Find where the given text appears and provide that cell's center as [X, Y] coordinate. 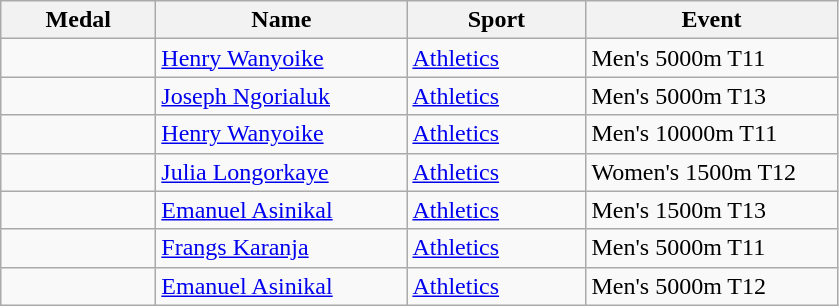
Joseph Ngorialuk [282, 96]
Sport [496, 20]
Men's 5000m T12 [712, 286]
Event [712, 20]
Women's 1500m T12 [712, 172]
Name [282, 20]
Men's 1500m T13 [712, 210]
Medal [78, 20]
Men's 5000m T13 [712, 96]
Julia Longorkaye [282, 172]
Men's 10000m T11 [712, 134]
Frangs Karanja [282, 248]
